Capture the cell that displays the provided text and extract its [X, Y] central coordinate. 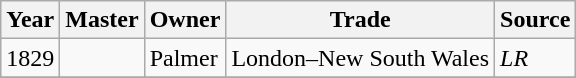
Source [536, 20]
Palmer [185, 58]
Trade [360, 20]
Master [102, 20]
Year [30, 20]
London–New South Wales [360, 58]
1829 [30, 58]
Owner [185, 20]
LR [536, 58]
